Pinpoint the cell where the given text exists, returning its [X, Y] midpoint coordinate. 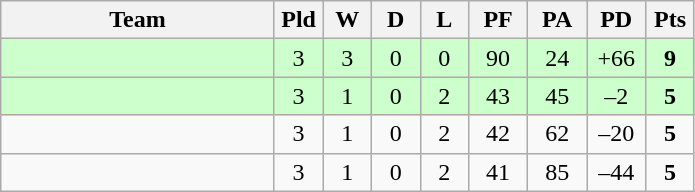
9 [670, 58]
PA [558, 20]
L [444, 20]
D [396, 20]
+66 [616, 58]
85 [558, 172]
Pld [298, 20]
90 [498, 58]
W [348, 20]
42 [498, 134]
Team [138, 20]
41 [498, 172]
–2 [616, 96]
Pts [670, 20]
PD [616, 20]
45 [558, 96]
–44 [616, 172]
43 [498, 96]
62 [558, 134]
–20 [616, 134]
24 [558, 58]
PF [498, 20]
